Return (x, y) of the center of cell containing provided text 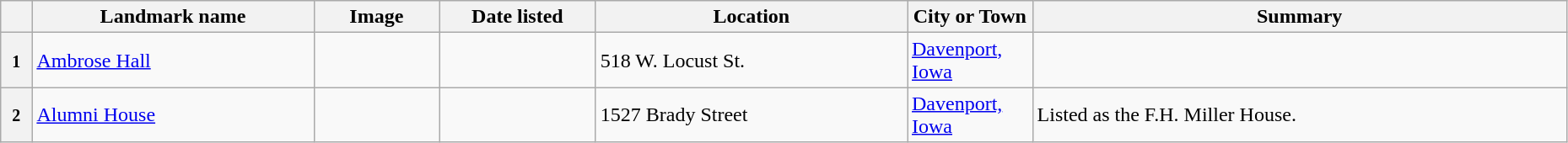
Ambrose Hall (173, 61)
Location (751, 17)
Landmark name (173, 17)
Summary (1299, 17)
Alumni House (173, 114)
2 (17, 114)
518 W. Locust St. (751, 61)
Date listed (518, 17)
1527 Brady Street (751, 114)
Image (376, 17)
1 (17, 61)
City or Town (970, 17)
Listed as the F.H. Miller House. (1299, 114)
